Search for the cell housing the specified text and yield its [x, y] center coordinate. 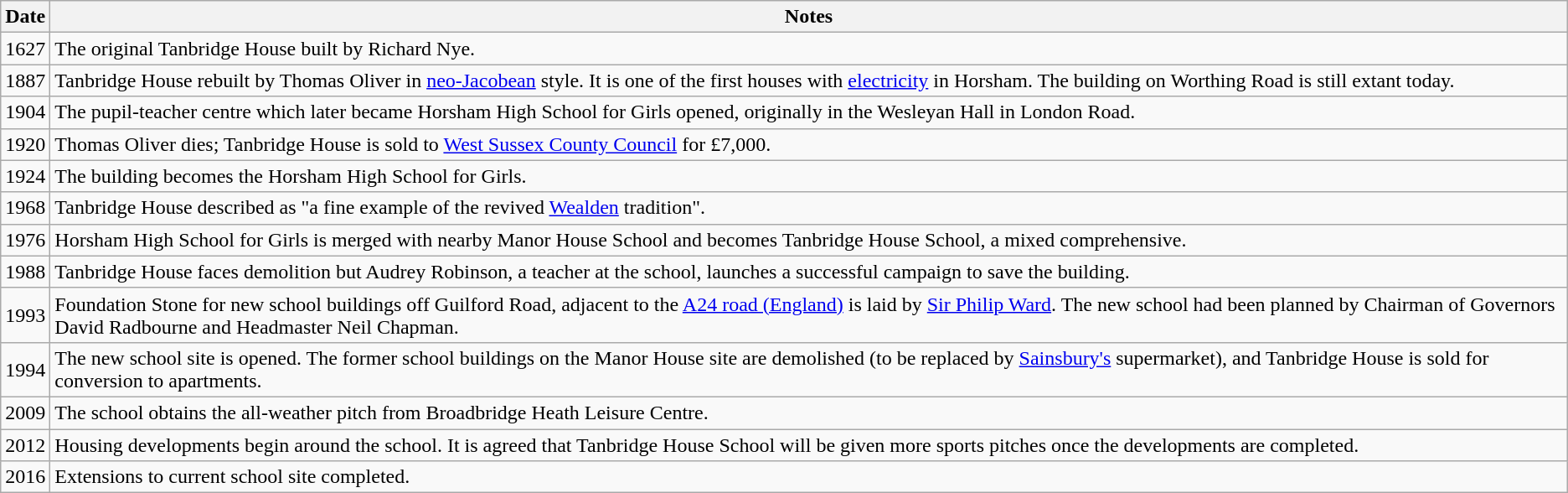
Extensions to current school site completed. [809, 477]
1924 [25, 176]
The building becomes the Horsham High School for Girls. [809, 176]
1993 [25, 315]
1627 [25, 49]
1988 [25, 272]
Notes [809, 17]
2012 [25, 445]
Tanbridge House described as "a fine example of the revived Wealden tradition". [809, 208]
The school obtains the all-weather pitch from Broadbridge Heath Leisure Centre. [809, 413]
Date [25, 17]
The pupil-teacher centre which later became Horsham High School for Girls opened, originally in the Wesleyan Hall in London Road. [809, 112]
1968 [25, 208]
1920 [25, 144]
2009 [25, 413]
Tanbridge House faces demolition but Audrey Robinson, a teacher at the school, launches a successful campaign to save the building. [809, 272]
Thomas Oliver dies; Tanbridge House is sold to West Sussex County Council for £7,000. [809, 144]
1904 [25, 112]
1994 [25, 369]
2016 [25, 477]
The original Tanbridge House built by Richard Nye. [809, 49]
1976 [25, 240]
1887 [25, 80]
Horsham High School for Girls is merged with nearby Manor House School and becomes Tanbridge House School, a mixed comprehensive. [809, 240]
